Return (X, Y) of the center of cell containing provided text 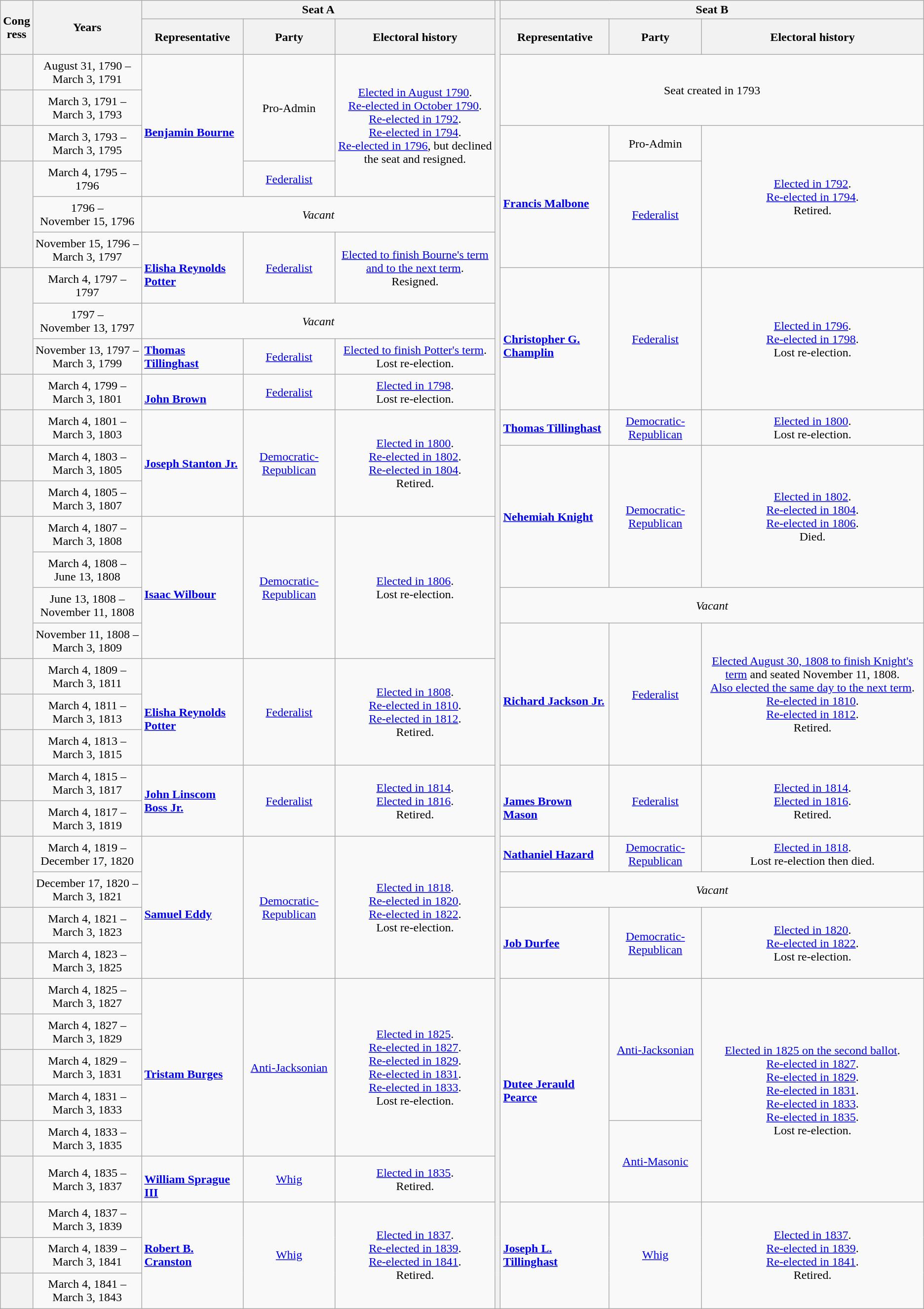
Elected in 1825.Re-elected in 1827.Re-elected in 1829.Re-elected in 1831.Re-elected in 1833.Lost re-election. (415, 1068)
1796 –November 15, 1796 (87, 215)
March 4, 1811 –March 3, 1813 (87, 712)
March 4, 1813 –March 3, 1815 (87, 748)
Richard Jackson Jr. (555, 694)
November 11, 1808 –March 3, 1809 (87, 641)
March 4, 1817 –March 3, 1819 (87, 819)
November 15, 1796 –March 3, 1797 (87, 250)
March 4, 1823 –March 3, 1825 (87, 961)
March 4, 1827 –March 3, 1829 (87, 1032)
March 3, 1793 –March 3, 1795 (87, 144)
Anti-Masonic (655, 1161)
Elected in 1835.Retired. (415, 1179)
March 4, 1797 –1797 (87, 286)
March 4, 1795 –1796 (87, 179)
Seat B (712, 10)
Nehemiah Knight (555, 517)
Elected in 1820.Re-elected in 1822.Lost re-election. (812, 943)
March 4, 1799 –March 3, 1801 (87, 392)
March 4, 1801 –March 3, 1803 (87, 428)
March 4, 1841 –March 3, 1843 (87, 1291)
November 13, 1797 –March 3, 1799 (87, 357)
March 4, 1805 –March 3, 1807 (87, 499)
Elected in 1792.Re-elected in 1794.Retired. (812, 197)
Seat created in 1793 (712, 90)
March 4, 1837 –March 3, 1839 (87, 1220)
March 3, 1791 –March 3, 1793 (87, 108)
Elected to finish Potter's term.Lost re-election. (415, 357)
Joseph Stanton Jr. (192, 463)
March 4, 1831 –March 3, 1833 (87, 1103)
March 4, 1819 –December 17, 1820 (87, 854)
Isaac Wilbour (192, 588)
March 4, 1835 –March 3, 1837 (87, 1179)
March 4, 1803 –March 3, 1805 (87, 463)
Elected in 1825 on the second ballot.Re-elected in 1827.Re-elected in 1829.Re-elected in 1831.Re-elected in 1833.Re-elected in 1835.Lost re-election. (812, 1090)
Elected in 1802.Re-elected in 1804.Re-elected in 1806.Died. (812, 517)
William Sprague III (192, 1179)
1797 –November 13, 1797 (87, 321)
December 17, 1820 –March 3, 1821 (87, 890)
March 4, 1807 –March 3, 1808 (87, 535)
Elected in 1800.Lost re-election. (812, 428)
Elected in 1818.Lost re-election then died. (812, 854)
John Brown (192, 392)
March 4, 1815 –March 3, 1817 (87, 783)
March 4, 1809 –March 3, 1811 (87, 677)
March 4, 1833 –March 3, 1835 (87, 1139)
March 4, 1829 –March 3, 1831 (87, 1068)
June 13, 1808 –November 11, 1808 (87, 606)
Elected in 1798.Lost re-election. (415, 392)
Nathaniel Hazard (555, 854)
Elected in 1818.Re-elected in 1820.Re-elected in 1822.Lost re-election. (415, 908)
Samuel Eddy (192, 908)
Seat A (318, 10)
Elected in 1808.Re-elected in 1810.Re-elected in 1812.Retired. (415, 712)
Elected in 1806.Lost re-election. (415, 588)
March 4, 1825 –March 3, 1827 (87, 997)
Joseph L. Tillinghast (555, 1255)
Christopher G. Champlin (555, 339)
Elected in 1800.Re-elected in 1802.Re-elected in 1804.Retired. (415, 463)
Dutee Jerauld Pearce (555, 1090)
Benjamin Bourne (192, 126)
Elected in August 1790.Re-elected in October 1790.Re-elected in 1792.Re-elected in 1794.Re-elected in 1796, but declined the seat and resigned. (415, 126)
Elected in 1796.Re-elected in 1798.Lost re-election. (812, 339)
Congress (17, 28)
March 4, 1821 –March 3, 1823 (87, 925)
John Linscom Boss Jr. (192, 801)
Francis Malbone (555, 197)
James Brown Mason (555, 801)
August 31, 1790 –March 3, 1791 (87, 73)
March 4, 1808 –June 13, 1808 (87, 570)
March 4, 1839 –March 3, 1841 (87, 1255)
Years (87, 28)
Job Durfee (555, 943)
Robert B. Cranston (192, 1255)
Elected to finish Bourne's term and to the next term.Resigned. (415, 268)
Tristam Burges (192, 1068)
